Identify which cell holds the provided text, then report its (X, Y) central coordinate. 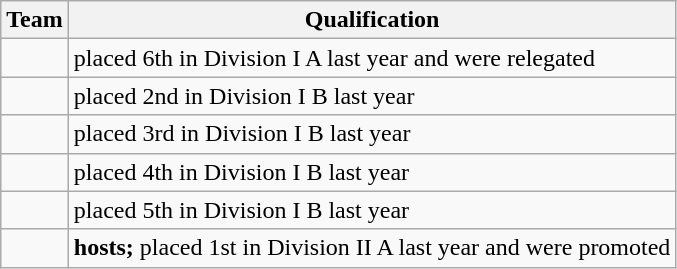
placed 2nd in Division I B last year (372, 96)
placed 4th in Division I B last year (372, 172)
placed 5th in Division I B last year (372, 210)
placed 3rd in Division I B last year (372, 134)
placed 6th in Division I A last year and were relegated (372, 58)
Qualification (372, 20)
Team (35, 20)
hosts; placed 1st in Division II A last year and were promoted (372, 248)
